Determine the (x, y) coordinate at the center of the cell enclosing the given text.  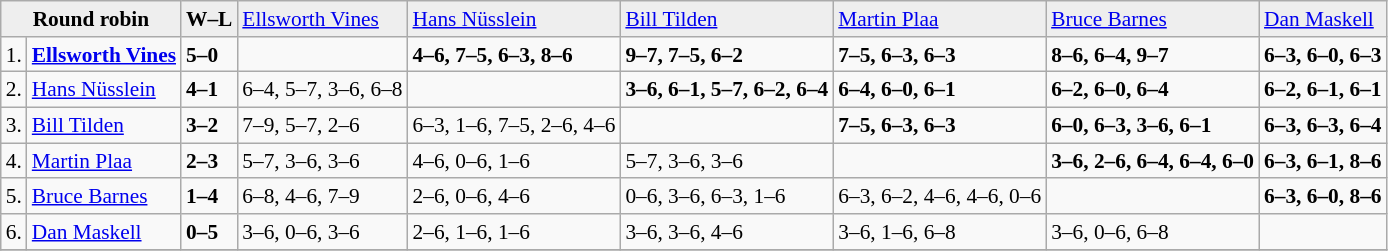
4–6, 7–5, 6–3, 8–6 (514, 55)
W–L (209, 19)
6–3, 6–0, 8–6 (1322, 197)
6–2, 6–0, 6–4 (1152, 90)
2–6, 1–6, 1–6 (514, 232)
3–6, 0–6, 3–6 (322, 232)
0–6, 3–6, 6–3, 1–6 (726, 197)
3–6, 6–1, 5–7, 6–2, 6–4 (726, 90)
8–6, 6–4, 9–7 (1152, 55)
4–1 (209, 90)
3–2 (209, 126)
6–0, 6–3, 3–6, 6–1 (1152, 126)
1. (14, 55)
3–6, 0–6, 6–8 (1152, 232)
6–3, 6–2, 4–6, 4–6, 0–6 (940, 197)
3–6, 3–6, 4–6 (726, 232)
2–3 (209, 161)
0–5 (209, 232)
5–0 (209, 55)
6. (14, 232)
4–6, 0–6, 1–6 (514, 161)
6–3, 6–0, 6–3 (1322, 55)
6–2, 6–1, 6–1 (1322, 90)
6–3, 6–1, 8–6 (1322, 161)
5. (14, 197)
9–7, 7–5, 6–2 (726, 55)
7–9, 5–7, 2–6 (322, 126)
6–3, 6–3, 6–4 (1322, 126)
6–3, 1–6, 7–5, 2–6, 4–6 (514, 126)
6–4, 5–7, 3–6, 6–8 (322, 90)
1–4 (209, 197)
6–4, 6–0, 6–1 (940, 90)
4. (14, 161)
2. (14, 90)
3–6, 1–6, 6–8 (940, 232)
6–8, 4–6, 7–9 (322, 197)
3–6, 2–6, 6–4, 6–4, 6–0 (1152, 161)
3. (14, 126)
2–6, 0–6, 4–6 (514, 197)
Round robin (91, 19)
